Output the (x, y) coordinate of the center of the cell containing the given text.  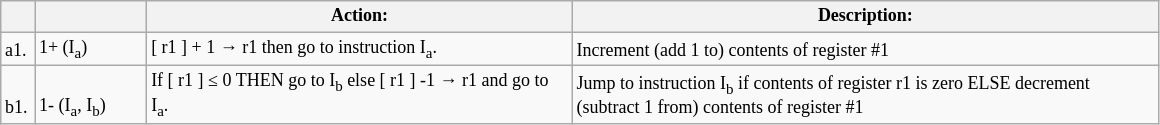
Jump to instruction Ib if contents of register r1 is zero ELSE decrement (subtract 1 from) contents of register #1 (865, 94)
b1. (18, 94)
Description: (865, 16)
a1. (18, 48)
1+ (Ia) (91, 48)
1- (Ia, Ib) (91, 94)
Action: (360, 16)
If [ r1 ] ≤ 0 THEN go to Ib else [ r1 ] -1 → r1 and go to Ia. (360, 94)
[ r1 ] + 1 → r1 then go to instruction Ia. (360, 48)
Increment (add 1 to) contents of register #1 (865, 48)
